Capture the cell that displays the provided text and extract its (X, Y) central coordinate. 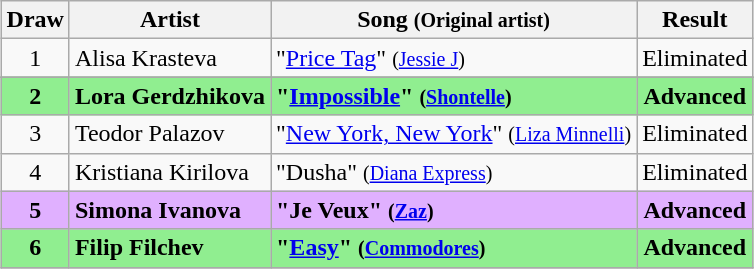
Filip Filchev (170, 248)
"Dusha" (Diana Express) (453, 172)
Artist (170, 20)
Result (695, 20)
"Je Veux" (Zaz) (453, 210)
"New York, New York" (Liza Minnelli) (453, 134)
Lora Gerdzhikova (170, 96)
Song (Original artist) (453, 20)
6 (35, 248)
"Price Tag" (Jessie J) (453, 58)
Teodor Palazov (170, 134)
"Impossible" (Shontelle) (453, 96)
Alisa Krasteva (170, 58)
3 (35, 134)
"Easy" (Commodores) (453, 248)
Draw (35, 20)
4 (35, 172)
Simona Ivanova (170, 210)
Kristiana Kirilova (170, 172)
2 (35, 96)
1 (35, 58)
5 (35, 210)
